Extract the [x, y] coordinate from the center of the cell holding the provided text.  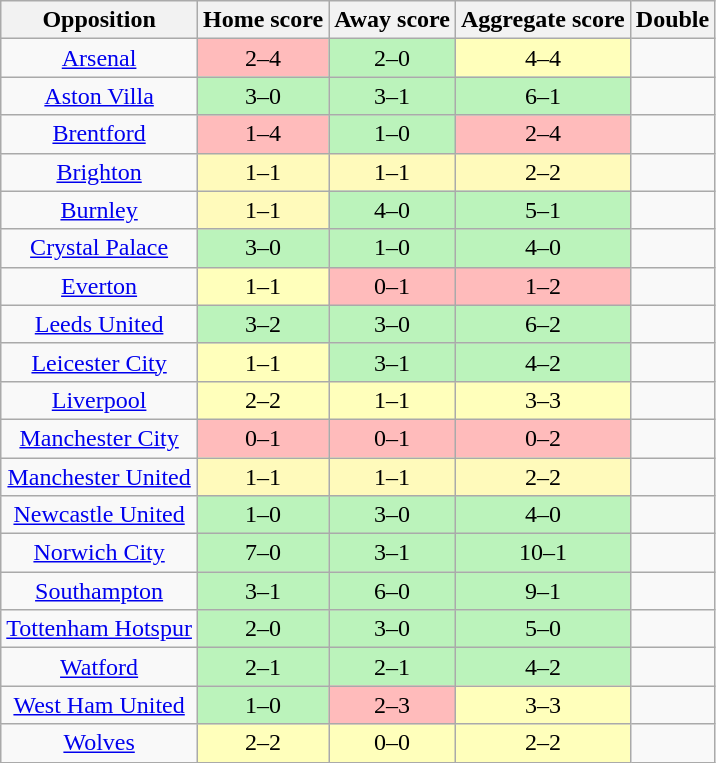
Burnley [100, 210]
10–1 [544, 553]
6–0 [392, 591]
West Ham United [100, 705]
0–2 [544, 438]
Everton [100, 286]
Manchester City [100, 438]
6–1 [544, 96]
Brighton [100, 172]
Watford [100, 667]
Brentford [100, 134]
2–3 [392, 705]
Opposition [100, 20]
Aston Villa [100, 96]
Leicester City [100, 362]
5–1 [544, 210]
1–2 [544, 286]
6–2 [544, 324]
5–0 [544, 629]
0–0 [392, 743]
Southampton [100, 591]
Home score [262, 20]
Liverpool [100, 400]
1–4 [262, 134]
9–1 [544, 591]
Double [672, 20]
Newcastle United [100, 515]
Norwich City [100, 553]
3–2 [262, 324]
Away score [392, 20]
Aggregate score [544, 20]
7–0 [262, 553]
Wolves [100, 743]
Tottenham Hotspur [100, 629]
Arsenal [100, 58]
Leeds United [100, 324]
Crystal Palace [100, 248]
4–4 [544, 58]
Manchester United [100, 477]
